Scan for the cell matching the given text and deliver its (X, Y) coordinate at center. 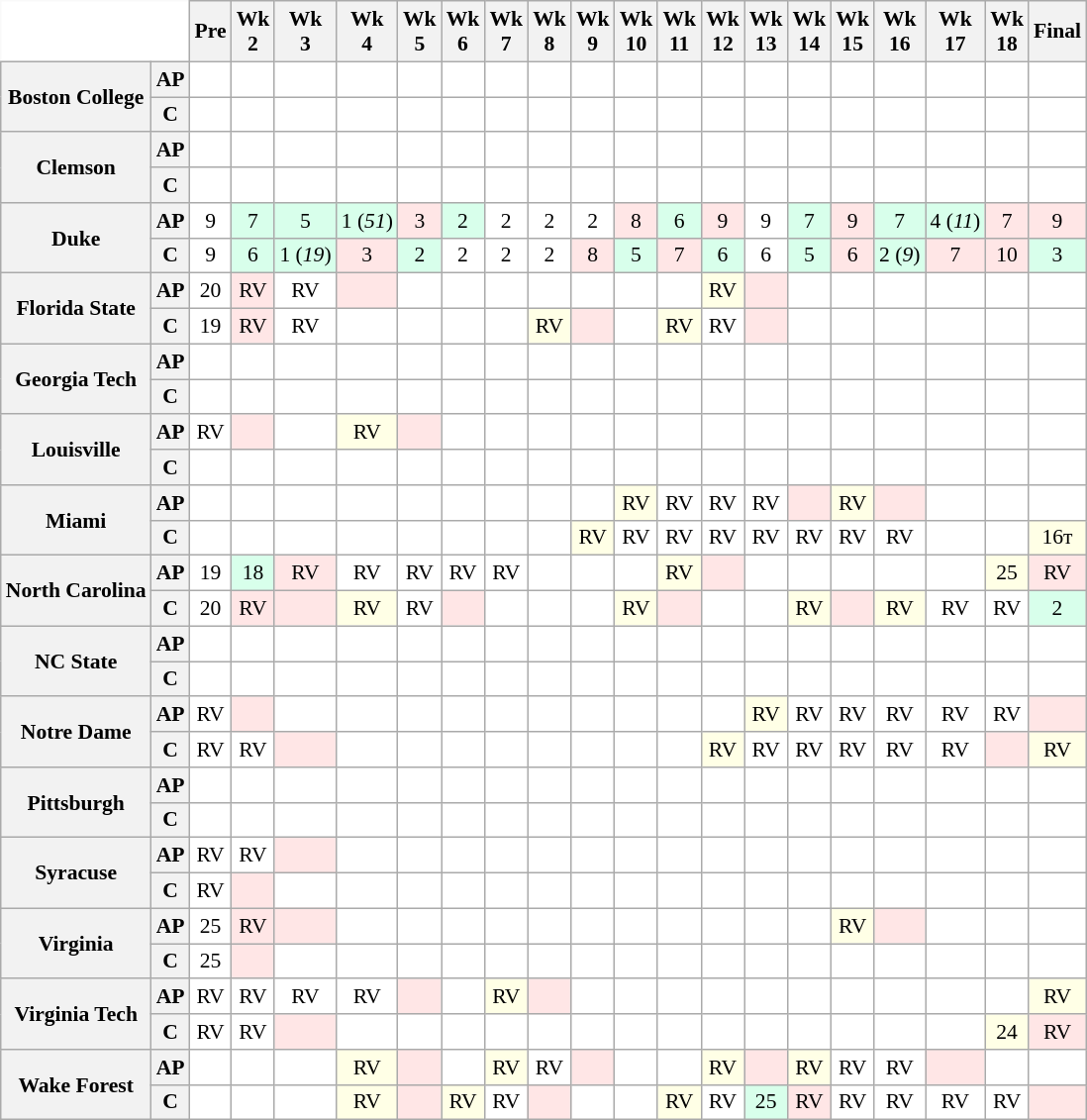
Wk18 (1007, 32)
Wk16 (900, 32)
Final (1057, 32)
Wk2 (253, 32)
North Carolina (76, 590)
Wk4 (367, 32)
Florida State (76, 309)
NC State (76, 662)
1 (51) (367, 221)
4 (11) (956, 221)
Wk17 (956, 32)
Wk3 (305, 32)
Wake Forest (76, 1085)
Miami (76, 521)
Wk9 (593, 32)
Virginia Tech (76, 1014)
Louisville (76, 450)
Wk8 (549, 32)
Wk13 (766, 32)
Virginia (76, 943)
1 (19) (305, 255)
Duke (76, 238)
Wk5 (420, 32)
Georgia Tech (76, 378)
Wk11 (679, 32)
Notre Dame (76, 733)
Pre (211, 32)
Wk15 (852, 32)
18 (253, 573)
Wk10 (637, 32)
2 (9) (900, 255)
Clemson (76, 168)
Pittsburgh (76, 802)
10 (1007, 255)
24 (1007, 1032)
Syracuse (76, 873)
Wk6 (463, 32)
Wk12 (723, 32)
Boston College (76, 97)
Wk7 (506, 32)
16т (1057, 538)
Wk14 (810, 32)
